Output the (x, y) coordinate of the center of the cell containing the given text.  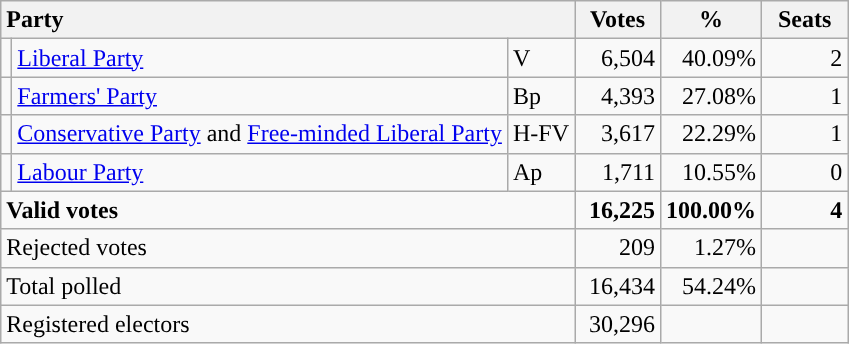
16,434 (617, 286)
22.29% (712, 134)
Votes (617, 20)
209 (617, 248)
Valid votes (288, 210)
3,617 (617, 134)
Total polled (288, 286)
4,393 (617, 96)
4 (805, 210)
Labour Party (260, 172)
V (540, 58)
Ap (540, 172)
27.08% (712, 96)
Bp (540, 96)
10.55% (712, 172)
Liberal Party (260, 58)
Conservative Party and Free-minded Liberal Party (260, 134)
Farmers' Party (260, 96)
Rejected votes (288, 248)
% (712, 20)
0 (805, 172)
16,225 (617, 210)
Registered electors (288, 324)
2 (805, 58)
6,504 (617, 58)
H-FV (540, 134)
54.24% (712, 286)
40.09% (712, 58)
Party (288, 20)
1.27% (712, 248)
1,711 (617, 172)
Seats (805, 20)
30,296 (617, 324)
100.00% (712, 210)
